Find where the given text appears and provide that cell's center as (x, y) coordinate. 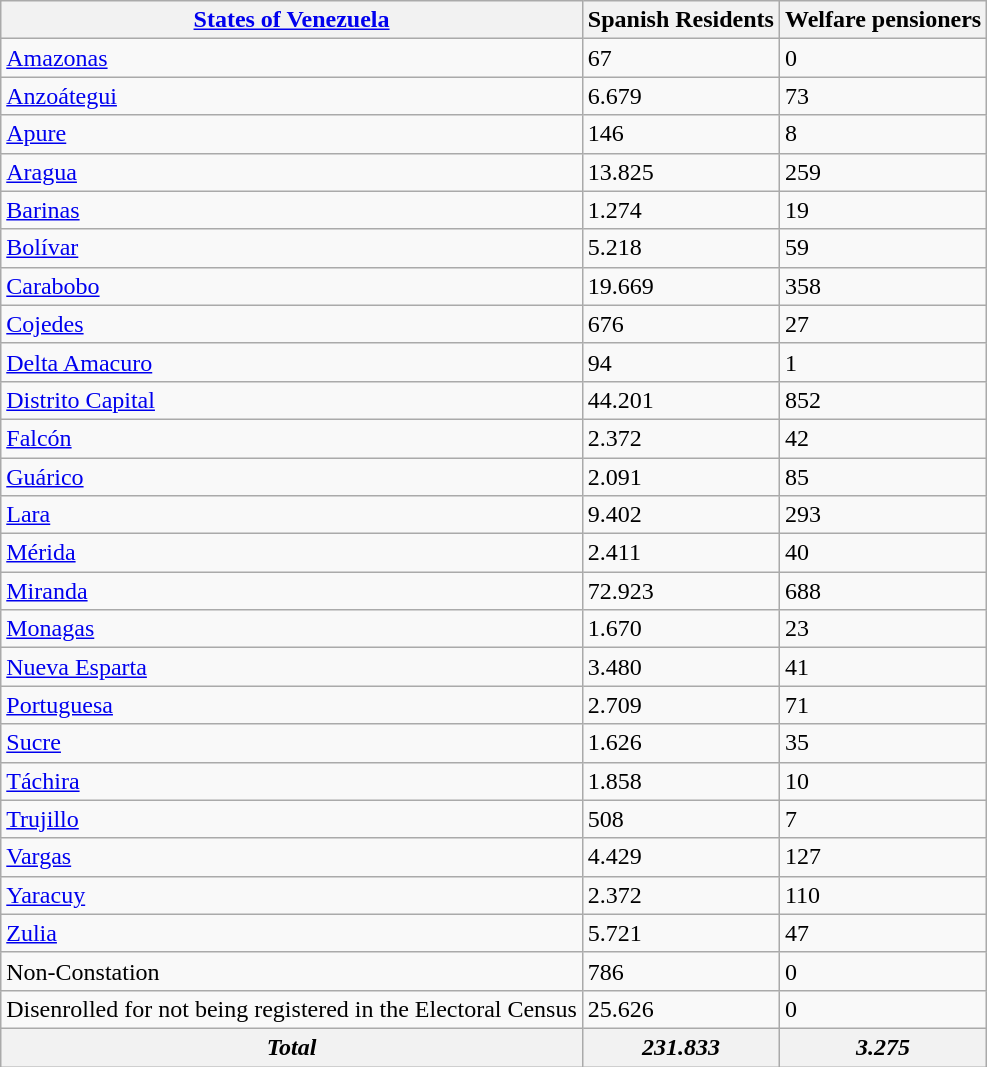
852 (882, 400)
1.670 (680, 629)
1.274 (680, 210)
Carabobo (292, 286)
6.679 (680, 96)
25.626 (680, 1009)
19 (882, 210)
231.833 (680, 1047)
676 (680, 324)
Mérida (292, 553)
3.275 (882, 1047)
9.402 (680, 515)
Spanish Residents (680, 20)
72.923 (680, 591)
23 (882, 629)
Welfare pensioners (882, 20)
Guárico (292, 477)
47 (882, 933)
Vargas (292, 857)
42 (882, 438)
94 (680, 362)
44.201 (680, 400)
Aragua (292, 172)
293 (882, 515)
19.669 (680, 286)
Miranda (292, 591)
5.721 (680, 933)
1.626 (680, 743)
Zulia (292, 933)
27 (882, 324)
Anzoátegui (292, 96)
Delta Amacuro (292, 362)
Táchira (292, 781)
41 (882, 667)
110 (882, 895)
Lara (292, 515)
2.411 (680, 553)
Yaracuy (292, 895)
358 (882, 286)
Falcón (292, 438)
786 (680, 971)
3.480 (680, 667)
1.858 (680, 781)
73 (882, 96)
Total (292, 1047)
85 (882, 477)
Disenrolled for not being registered in the Electoral Census (292, 1009)
67 (680, 58)
508 (680, 819)
259 (882, 172)
Cojedes (292, 324)
Distrito Capital (292, 400)
71 (882, 705)
2.709 (680, 705)
Trujillo (292, 819)
Bolívar (292, 248)
Sucre (292, 743)
Amazonas (292, 58)
688 (882, 591)
Portuguesa (292, 705)
35 (882, 743)
59 (882, 248)
146 (680, 134)
2.091 (680, 477)
Non-Constation (292, 971)
127 (882, 857)
States of Venezuela (292, 20)
10 (882, 781)
Monagas (292, 629)
Nueva Esparta (292, 667)
8 (882, 134)
Apure (292, 134)
7 (882, 819)
Barinas (292, 210)
5.218 (680, 248)
13.825 (680, 172)
40 (882, 553)
1 (882, 362)
4.429 (680, 857)
